Search for the cell housing the specified text and yield its (x, y) center coordinate. 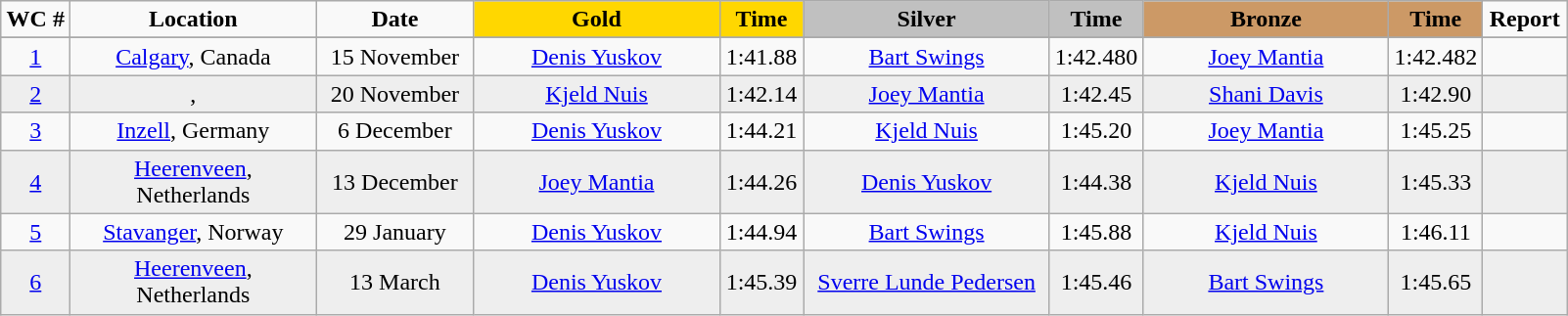
1:44.38 (1096, 182)
1:45.20 (1096, 131)
13 December (395, 182)
Gold (597, 20)
1:45.46 (1096, 282)
6 (35, 282)
WC # (35, 20)
Stavanger, Norway (194, 232)
1:42.45 (1096, 94)
1:46.11 (1436, 232)
29 January (395, 232)
1:44.26 (761, 182)
1:44.21 (761, 131)
1:45.65 (1436, 282)
4 (35, 182)
Inzell, Germany (194, 131)
1:44.94 (761, 232)
Silver (926, 20)
Report (1525, 20)
1:45.39 (761, 282)
2 (35, 94)
1:41.88 (761, 57)
6 December (395, 131)
, (194, 94)
1:42.480 (1096, 57)
Date (395, 20)
1:45.33 (1436, 182)
1:42.90 (1436, 94)
1:42.14 (761, 94)
Calgary, Canada (194, 57)
Bronze (1267, 20)
13 March (395, 282)
5 (35, 232)
1:45.88 (1096, 232)
1:45.25 (1436, 131)
Sverre Lunde Pedersen (926, 282)
20 November (395, 94)
Location (194, 20)
1 (35, 57)
1:42.482 (1436, 57)
15 November (395, 57)
3 (35, 131)
Shani Davis (1267, 94)
